Scan for the cell matching the given text and deliver its [X, Y] coordinate at center. 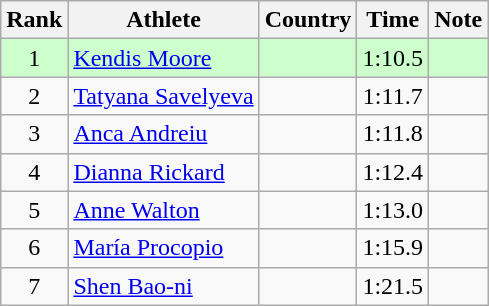
Note [458, 20]
María Procopio [164, 248]
Athlete [164, 20]
Shen Bao-ni [164, 286]
Dianna Rickard [164, 172]
1:11.8 [393, 134]
1 [34, 58]
4 [34, 172]
7 [34, 286]
Anne Walton [164, 210]
Kendis Moore [164, 58]
6 [34, 248]
1:10.5 [393, 58]
1:11.7 [393, 96]
2 [34, 96]
Tatyana Savelyeva [164, 96]
Country [308, 20]
3 [34, 134]
1:15.9 [393, 248]
Time [393, 20]
Anca Andreiu [164, 134]
Rank [34, 20]
1:21.5 [393, 286]
1:13.0 [393, 210]
1:12.4 [393, 172]
5 [34, 210]
